Extract the (x, y) coordinate from the center of the cell holding the provided text.  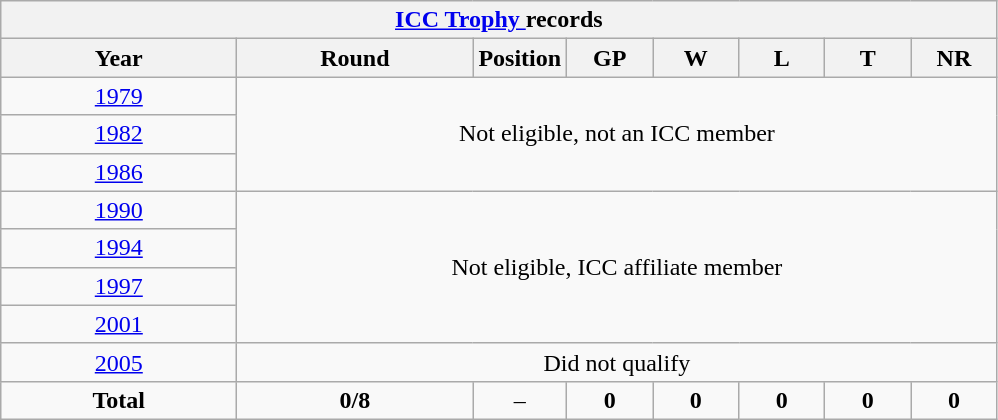
1994 (119, 248)
Not eligible, not an ICC member (617, 134)
Round (355, 58)
Did not qualify (617, 362)
1986 (119, 172)
W (696, 58)
1997 (119, 286)
1982 (119, 134)
Total (119, 400)
1990 (119, 210)
– (520, 400)
2005 (119, 362)
2001 (119, 324)
1979 (119, 96)
NR (954, 58)
Year (119, 58)
GP (610, 58)
ICC Trophy records (499, 20)
Position (520, 58)
0/8 (355, 400)
L (782, 58)
T (868, 58)
Not eligible, ICC affiliate member (617, 267)
